Detect which cell encompasses the target text, then output its [X, Y] center coordinate. 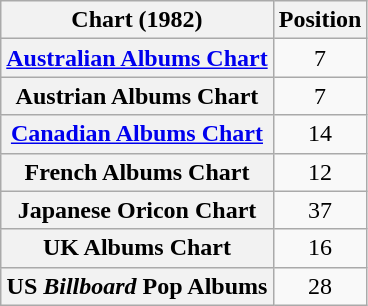
12 [320, 172]
French Albums Chart [137, 172]
UK Albums Chart [137, 248]
37 [320, 210]
Japanese Oricon Chart [137, 210]
16 [320, 248]
28 [320, 286]
Chart (1982) [137, 20]
US Billboard Pop Albums [137, 286]
Canadian Albums Chart [137, 134]
Position [320, 20]
14 [320, 134]
Australian Albums Chart [137, 58]
Austrian Albums Chart [137, 96]
